Identify which cell holds the provided text, then report its (X, Y) central coordinate. 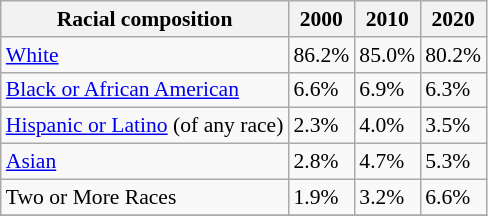
1.9% (321, 197)
Two or More Races (145, 197)
2.8% (321, 162)
2020 (453, 19)
80.2% (453, 55)
Hispanic or Latino (of any race) (145, 126)
4.7% (387, 162)
White (145, 55)
5.3% (453, 162)
Asian (145, 162)
2010 (387, 19)
6.9% (387, 90)
3.2% (387, 197)
85.0% (387, 55)
6.3% (453, 90)
4.0% (387, 126)
2000 (321, 19)
Racial composition (145, 19)
2.3% (321, 126)
Black or African American (145, 90)
86.2% (321, 55)
3.5% (453, 126)
